Find where the given text appears and provide that cell's center as [X, Y] coordinate. 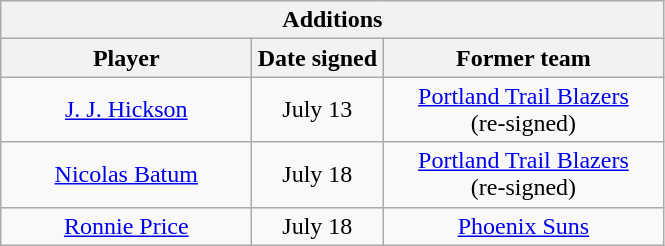
July 13 [318, 110]
Additions [332, 20]
Date signed [318, 58]
Player [126, 58]
Nicolas Batum [126, 174]
J. J. Hickson [126, 110]
Ronnie Price [126, 226]
Former team [524, 58]
Phoenix Suns [524, 226]
